Capture the cell that displays the provided text and extract its (x, y) central coordinate. 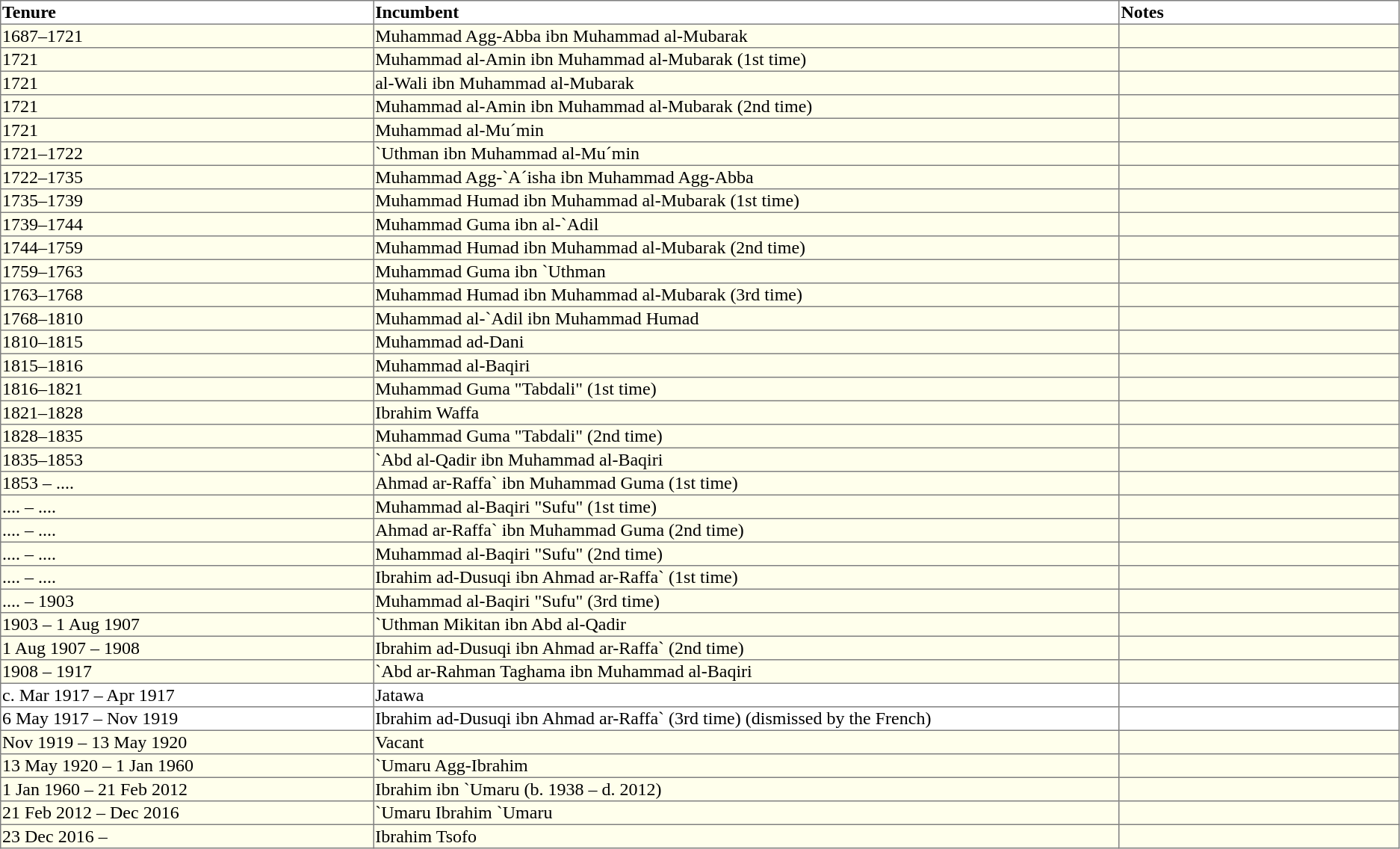
`Abd al-Qadir ibn Muhammad al-Baqiri (746, 460)
`Uthman Mikitan ibn Abd al-Qadir (746, 625)
Muhammad ad-Dani (746, 342)
13 May 1920 – 1 Jan 1960 (187, 766)
1744–1759 (187, 248)
Vacant (746, 742)
1759–1763 (187, 271)
21 Feb 2012 – Dec 2016 (187, 813)
Muhammad al-Baqiri "Sufu" (2nd time) (746, 554)
.... – 1903 (187, 601)
Muhammad al-Amin ibn Muhammad al-Mubarak (2nd time) (746, 107)
1722–1735 (187, 177)
Muhammad al-Amin ibn Muhammad al-Mubarak (1st time) (746, 60)
23 Dec 2016 – (187, 836)
al-Wali ibn Muhammad al-Mubarak (746, 83)
Jatawa (746, 695)
1815–1816 (187, 365)
1835–1853 (187, 460)
Muhammad Guma "Tabdali" (1st time) (746, 389)
Muhammad al-Baqiri "Sufu" (3rd time) (746, 601)
1903 – 1 Aug 1907 (187, 625)
Muhammad Agg-`A´isha ibn Muhammad Agg-Abba (746, 177)
Ahmad ar-Raffa` ibn Muhammad Guma (2nd time) (746, 531)
Ibrahim ad-Dusuqi ibn Ahmad ar-Raffa` (3rd time) (dismissed by the French) (746, 719)
1821–1828 (187, 413)
Muhammad Guma "Tabdali" (2nd time) (746, 436)
Muhammad al-Baqiri (746, 365)
1828–1835 (187, 436)
Ahmad ar-Raffa` ibn Muhammad Guma (1st time) (746, 484)
Muhammad Agg-Abba ibn Muhammad al-Mubarak (746, 36)
Nov 1919 – 13 May 1920 (187, 742)
Muhammad al-`Adil ibn Muhammad Humad (746, 318)
1721–1722 (187, 154)
Muhammad Humad ibn Muhammad al-Mubarak (2nd time) (746, 248)
Ibrahim Waffa (746, 413)
Notes (1259, 13)
Muhammad Guma ibn `Uthman (746, 271)
1816–1821 (187, 389)
Muhammad Guma ibn al-`Adil (746, 224)
Tenure (187, 13)
`Umaru Agg-Ibrahim (746, 766)
6 May 1917 – Nov 1919 (187, 719)
c. Mar 1917 – Apr 1917 (187, 695)
1735–1739 (187, 201)
1687–1721 (187, 36)
`Umaru Ibrahim `Umaru (746, 813)
1853 – .... (187, 484)
`Uthman ibn Muhammad al-Mu´min (746, 154)
Ibrahim ibn `Umaru (b. 1938 – d. 2012) (746, 789)
Ibrahim ad-Dusuqi ibn Ahmad ar-Raffa` (2nd time) (746, 648)
1810–1815 (187, 342)
Muhammad al-Mu´min (746, 130)
Ibrahim Tsofo (746, 836)
Muhammad Humad ibn Muhammad al-Mubarak (3rd time) (746, 295)
1768–1810 (187, 318)
1739–1744 (187, 224)
1763–1768 (187, 295)
Muhammad al-Baqiri "Sufu" (1st time) (746, 507)
`Abd ar-Rahman Taghama ibn Muhammad al-Baqiri (746, 672)
Ibrahim ad-Dusuqi ibn Ahmad ar-Raffa` (1st time) (746, 578)
Incumbent (746, 13)
1908 – 1917 (187, 672)
1 Jan 1960 – 21 Feb 2012 (187, 789)
Muhammad Humad ibn Muhammad al-Mubarak (1st time) (746, 201)
1 Aug 1907 – 1908 (187, 648)
